Pinpoint the cell where the given text exists, returning its [X, Y] midpoint coordinate. 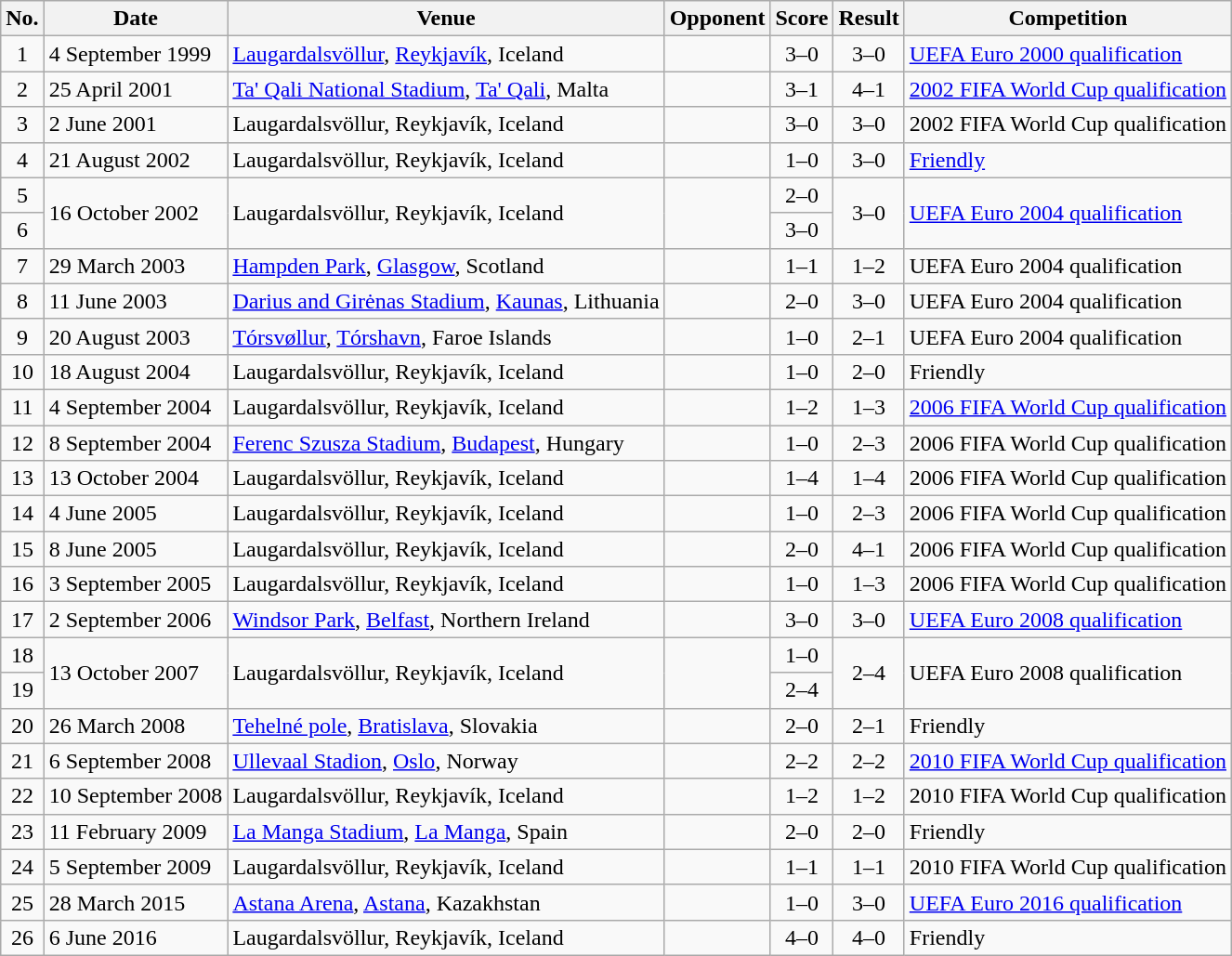
Tórsvøllur, Tórshavn, Faroe Islands [446, 336]
19 [22, 690]
13 October 2004 [136, 478]
14 [22, 514]
6 June 2016 [136, 937]
Score [802, 19]
18 [22, 655]
Opponent [717, 19]
2 June 2001 [136, 124]
18 August 2004 [136, 372]
2 September 2006 [136, 620]
28 March 2015 [136, 902]
16 October 2002 [136, 213]
25 [22, 902]
10 September 2008 [136, 796]
5 September 2009 [136, 867]
2 [22, 89]
6 September 2008 [136, 761]
15 [22, 549]
13 October 2007 [136, 673]
17 [22, 620]
Tehelné pole, Bratislava, Slovakia [446, 726]
Date [136, 19]
Ferenc Szusza Stadium, Budapest, Hungary [446, 443]
Ullevaal Stadion, Oslo, Norway [446, 761]
29 March 2003 [136, 266]
Competition [1068, 19]
20 [22, 726]
Result [869, 19]
3 September 2005 [136, 584]
Darius and Girėnas Stadium, Kaunas, Lithuania [446, 301]
5 [22, 195]
12 [22, 443]
Windsor Park, Belfast, Northern Ireland [446, 620]
4 June 2005 [136, 514]
4 [22, 160]
No. [22, 19]
16 [22, 584]
11 June 2003 [136, 301]
Venue [446, 19]
21 [22, 761]
1 [22, 54]
8 September 2004 [136, 443]
6 [22, 230]
UEFA Euro 2016 qualification [1068, 902]
9 [22, 336]
25 April 2001 [136, 89]
11 [22, 407]
21 August 2002 [136, 160]
4 September 1999 [136, 54]
10 [22, 372]
8 [22, 301]
UEFA Euro 2000 qualification [1068, 54]
3–1 [802, 89]
11 February 2009 [136, 832]
26 March 2008 [136, 726]
13 [22, 478]
23 [22, 832]
8 June 2005 [136, 549]
3 [22, 124]
26 [22, 937]
Ta' Qali National Stadium, Ta' Qali, Malta [446, 89]
24 [22, 867]
22 [22, 796]
20 August 2003 [136, 336]
Astana Arena, Astana, Kazakhstan [446, 902]
7 [22, 266]
Hampden Park, Glasgow, Scotland [446, 266]
4 September 2004 [136, 407]
La Manga Stadium, La Manga, Spain [446, 832]
